Scan for the cell matching the given text and deliver its [x, y] coordinate at center. 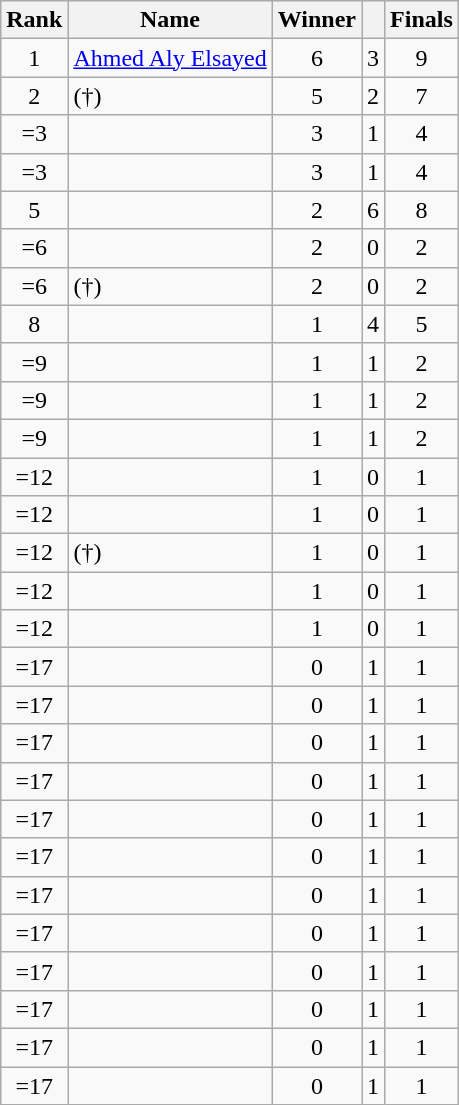
Winner [316, 20]
9 [422, 58]
Rank [34, 20]
Name [170, 20]
Finals [422, 20]
7 [422, 96]
Ahmed Aly Elsayed [170, 58]
